From the cell containing the given text, extract its center point as (x, y) coordinate. 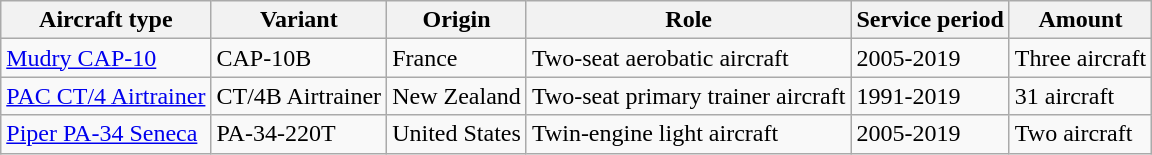
Two-seat primary trainer aircraft (688, 96)
Aircraft type (106, 20)
France (457, 58)
United States (457, 134)
Two-seat aerobatic aircraft (688, 58)
Twin-engine light aircraft (688, 134)
Service period (930, 20)
Variant (299, 20)
Amount (1080, 20)
PAC CT/4 Airtrainer (106, 96)
Two aircraft (1080, 134)
Mudry CAP-10 (106, 58)
PA-34-220T (299, 134)
CAP-10B (299, 58)
New Zealand (457, 96)
Three aircraft (1080, 58)
Role (688, 20)
CT/4B Airtrainer (299, 96)
Origin (457, 20)
Piper PA-34 Seneca (106, 134)
1991-2019 (930, 96)
31 aircraft (1080, 96)
